From the cell containing the given text, extract its center point as [X, Y] coordinate. 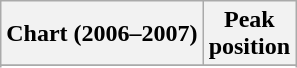
Chart (2006–2007) [102, 34]
Peak position [249, 34]
